Locate the cell with the specified text and output its [X, Y] center coordinate. 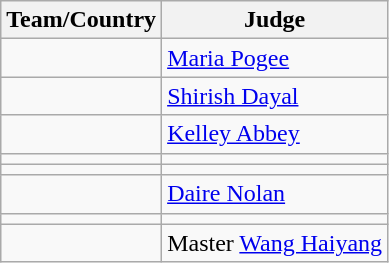
Daire Nolan [275, 194]
Kelley Abbey [275, 134]
Shirish Dayal [275, 96]
Master Wang Haiyang [275, 243]
Team/Country [82, 20]
Maria Pogee [275, 58]
Judge [275, 20]
